Determine the [X, Y] coordinate at the center of the cell enclosing the given text.  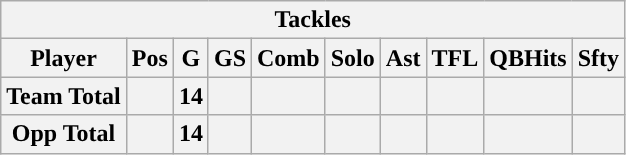
Player [64, 58]
Comb [289, 58]
QBHits [528, 58]
TFL [455, 58]
Sfty [598, 58]
Solo [352, 58]
Team Total [64, 96]
Pos [150, 58]
GS [230, 58]
Tackles [313, 20]
G [190, 58]
Ast [403, 58]
Opp Total [64, 134]
